Return [x, y] of the center of cell containing provided text 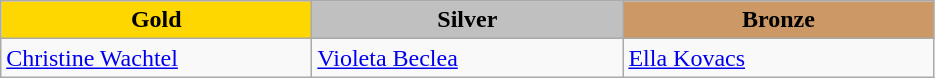
Christine Wachtel [156, 58]
Violeta Beclea [468, 58]
Silver [468, 20]
Ella Kovacs [778, 58]
Gold [156, 20]
Bronze [778, 20]
